Find where the given text appears and provide that cell's center as [X, Y] coordinate. 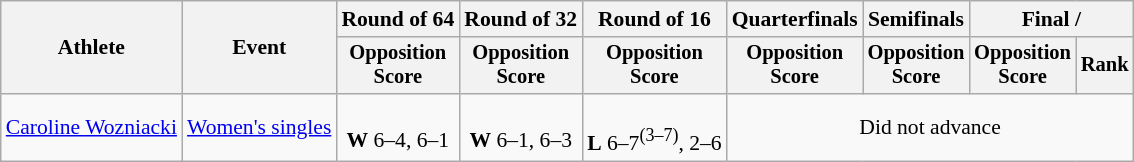
Semifinals [916, 19]
Round of 32 [520, 19]
Event [259, 48]
W 6–4, 6–1 [398, 128]
L 6–7(3–7), 2–6 [654, 128]
W 6–1, 6–3 [520, 128]
Women's singles [259, 128]
Did not advance [930, 128]
Athlete [92, 48]
Round of 16 [654, 19]
Round of 64 [398, 19]
Rank [1105, 66]
Quarterfinals [795, 19]
Caroline Wozniacki [92, 128]
Final / [1051, 19]
